Return the [x, y] coordinate for the center point of the cell that contains the specified text.  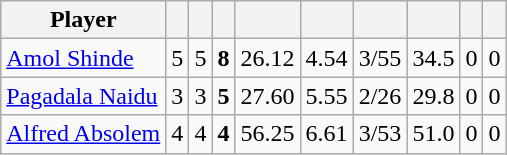
29.8 [434, 96]
2/26 [380, 96]
51.0 [434, 134]
5.55 [326, 96]
3/55 [380, 58]
Pagadala Naidu [84, 96]
56.25 [268, 134]
Player [84, 20]
3/53 [380, 134]
Alfred Absolem [84, 134]
Amol Shinde [84, 58]
27.60 [268, 96]
8 [224, 58]
6.61 [326, 134]
4.54 [326, 58]
34.5 [434, 58]
26.12 [268, 58]
